Return [x, y] of the center of cell containing provided text 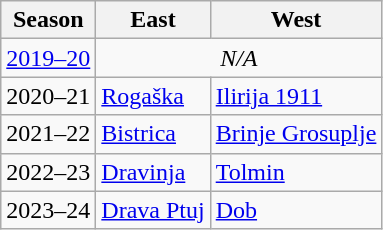
2020–21 [48, 96]
2022–23 [48, 172]
N/A [239, 58]
Bistrica [153, 134]
Ilirija 1911 [296, 96]
West [296, 20]
Drava Ptuj [153, 210]
Tolmin [296, 172]
Dravinja [153, 172]
Rogaška [153, 96]
2023–24 [48, 210]
2021–22 [48, 134]
East [153, 20]
2019–20 [48, 58]
Season [48, 20]
Brinje Grosuplje [296, 134]
Dob [296, 210]
